Find where the given text appears and provide that cell's center as (x, y) coordinate. 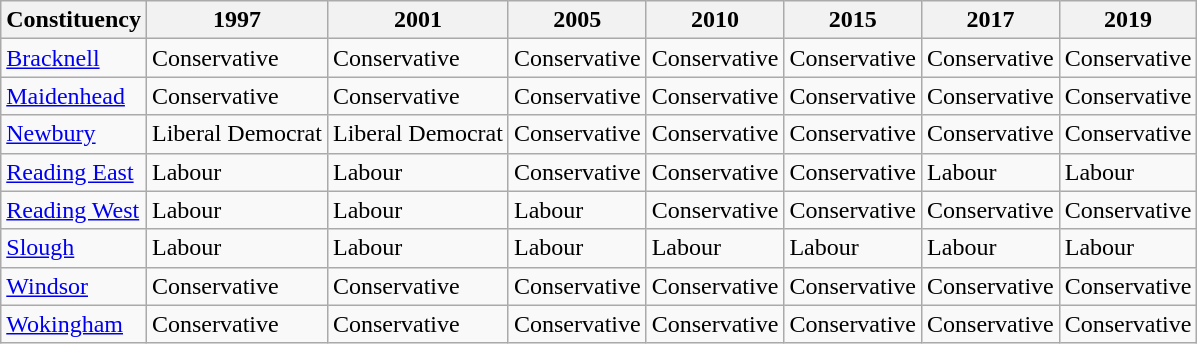
2001 (418, 20)
2017 (991, 20)
Windsor (74, 286)
Slough (74, 248)
2010 (715, 20)
Wokingham (74, 324)
Constituency (74, 20)
Newbury (74, 134)
2015 (853, 20)
2005 (577, 20)
2019 (1128, 20)
Maidenhead (74, 96)
Bracknell (74, 58)
Reading East (74, 172)
Reading West (74, 210)
1997 (236, 20)
